Provide the [X, Y] coordinate of the cell's center where the given text is located.  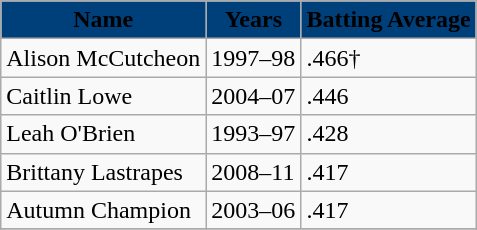
1997–98 [254, 58]
.466† [388, 58]
Years [254, 20]
1993–97 [254, 134]
.446 [388, 96]
Caitlin Lowe [104, 96]
Batting Average [388, 20]
2004–07 [254, 96]
2003–06 [254, 210]
Alison McCutcheon [104, 58]
Autumn Champion [104, 210]
2008–11 [254, 172]
Leah O'Brien [104, 134]
Name [104, 20]
Brittany Lastrapes [104, 172]
.428 [388, 134]
